Return the (X, Y) coordinate for the center point of the cell that contains the specified text.  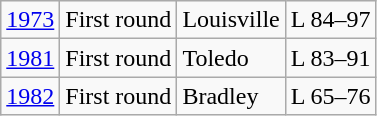
Toledo (231, 58)
1982 (30, 96)
Louisville (231, 20)
1973 (30, 20)
L 84–97 (330, 20)
L 83–91 (330, 58)
Bradley (231, 96)
1981 (30, 58)
L 65–76 (330, 96)
